Search for the cell housing the specified text and yield its (X, Y) center coordinate. 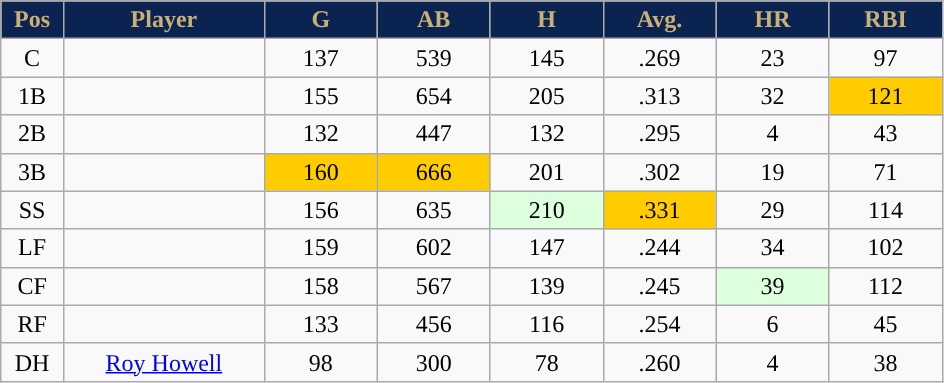
CF (32, 286)
.260 (660, 362)
Roy Howell (164, 362)
145 (546, 58)
G (320, 20)
Avg. (660, 20)
3B (32, 172)
155 (320, 96)
567 (434, 286)
SS (32, 210)
.245 (660, 286)
.244 (660, 248)
205 (546, 96)
539 (434, 58)
.295 (660, 134)
23 (772, 58)
32 (772, 96)
159 (320, 248)
133 (320, 324)
654 (434, 96)
456 (434, 324)
112 (886, 286)
137 (320, 58)
139 (546, 286)
19 (772, 172)
300 (434, 362)
102 (886, 248)
C (32, 58)
6 (772, 324)
34 (772, 248)
97 (886, 58)
447 (434, 134)
HR (772, 20)
121 (886, 96)
160 (320, 172)
147 (546, 248)
.254 (660, 324)
Pos (32, 20)
29 (772, 210)
.313 (660, 96)
DH (32, 362)
AB (434, 20)
.331 (660, 210)
H (546, 20)
635 (434, 210)
98 (320, 362)
LF (32, 248)
1B (32, 96)
71 (886, 172)
RF (32, 324)
45 (886, 324)
116 (546, 324)
158 (320, 286)
78 (546, 362)
.302 (660, 172)
666 (434, 172)
38 (886, 362)
210 (546, 210)
43 (886, 134)
156 (320, 210)
Player (164, 20)
39 (772, 286)
.269 (660, 58)
201 (546, 172)
RBI (886, 20)
2B (32, 134)
114 (886, 210)
602 (434, 248)
